Locate the cell with the specified text and output its (x, y) center coordinate. 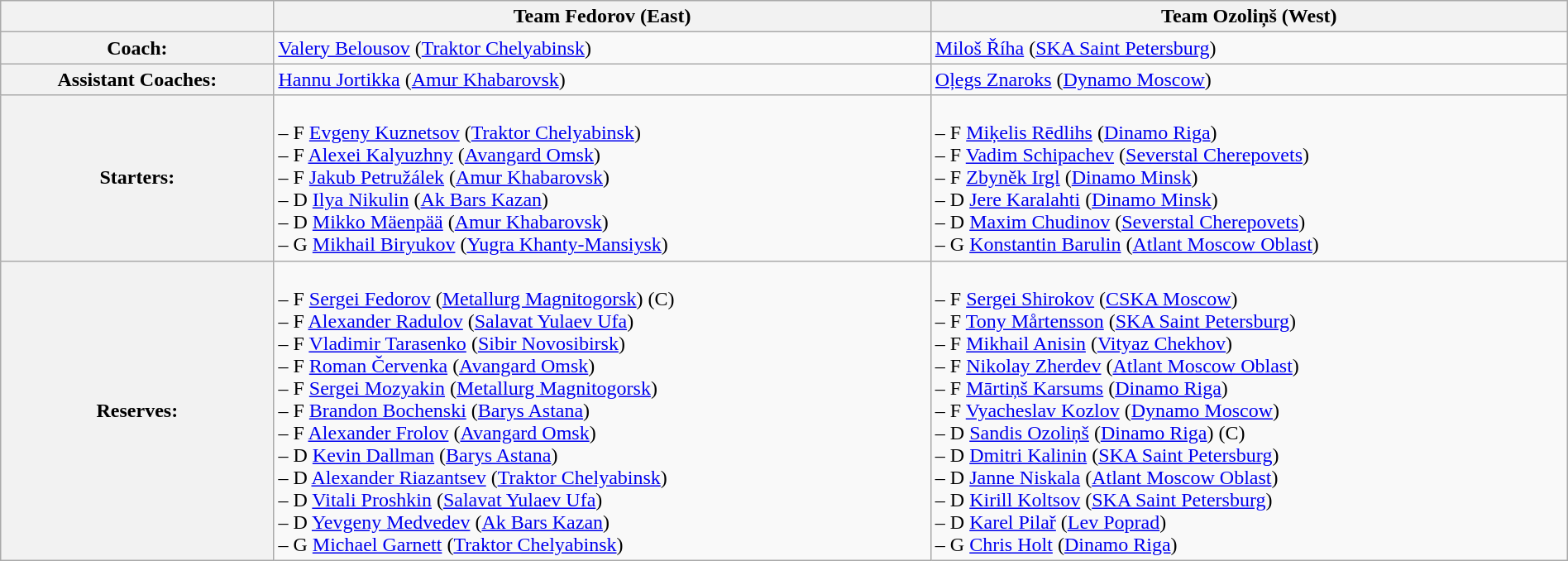
Starters: (137, 178)
Valery Belousov (Traktor Chelyabinsk) (602, 48)
Team Ozoliņš (West) (1249, 17)
Assistant Coaches: (137, 79)
Reserves: (137, 410)
Coach: (137, 48)
Hannu Jortikka (Amur Khabarovsk) (602, 79)
Team Fedorov (East) (602, 17)
Miloš Říha (SKA Saint Petersburg) (1249, 48)
Oļegs Znaroks (Dynamo Moscow) (1249, 79)
